Extract the [X, Y] coordinate from the center of the cell holding the provided text.  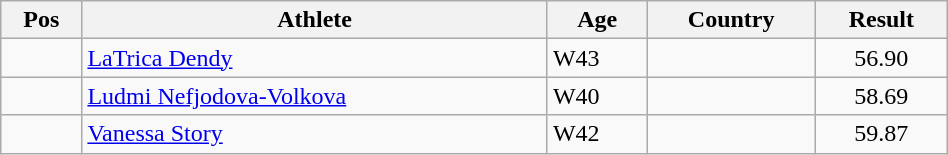
W43 [597, 58]
59.87 [881, 134]
Pos [42, 20]
LaTrica Dendy [314, 58]
W42 [597, 134]
Ludmi Nefjodova-Volkova [314, 96]
W40 [597, 96]
Age [597, 20]
Result [881, 20]
Vanessa Story [314, 134]
56.90 [881, 58]
Athlete [314, 20]
58.69 [881, 96]
Country [732, 20]
